For the text-containing cell, return its midpoint in (x, y) coordinate format. 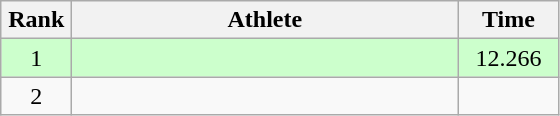
Time (508, 20)
1 (36, 58)
12.266 (508, 58)
Athlete (265, 20)
Rank (36, 20)
2 (36, 96)
